Scan for the cell matching the given text and deliver its [x, y] coordinate at center. 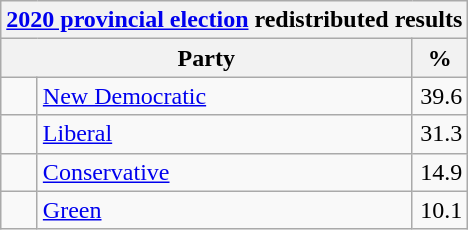
Green [224, 210]
Party [206, 58]
2020 provincial election redistributed results [234, 20]
% [440, 58]
31.3 [440, 134]
New Democratic [224, 96]
14.9 [440, 172]
Liberal [224, 134]
39.6 [440, 96]
Conservative [224, 172]
10.1 [440, 210]
